Extract the (x, y) coordinate from the center of the cell holding the provided text.  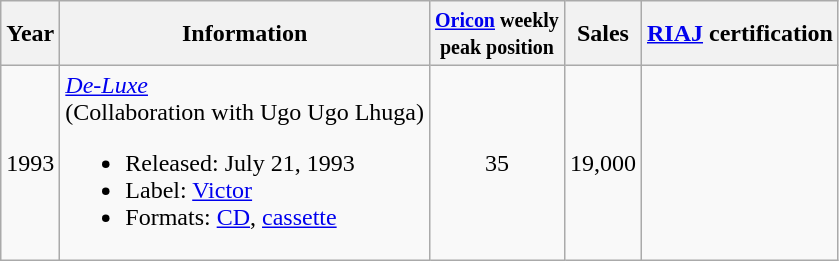
1993 (30, 163)
De-Luxe(Collaboration with Ugo Ugo Lhuga)Released: July 21, 1993Label: VictorFormats: CD, cassette (245, 163)
Oricon weeklypeak position (496, 34)
Sales (602, 34)
35 (496, 163)
19,000 (602, 163)
Year (30, 34)
RIAJ certification (740, 34)
Information (245, 34)
